Determine the [x, y] coordinate at the center of the cell enclosing the given text.  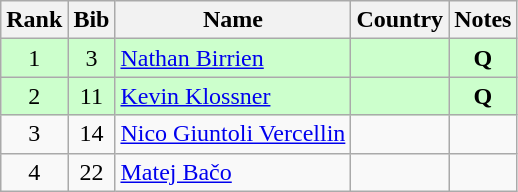
Country [400, 20]
Notes [483, 20]
22 [92, 172]
1 [34, 58]
2 [34, 96]
Rank [34, 20]
Nathan Birrien [233, 58]
Name [233, 20]
Nico Giuntoli Vercellin [233, 134]
Kevin Klossner [233, 96]
Bib [92, 20]
4 [34, 172]
Matej Bačo [233, 172]
11 [92, 96]
14 [92, 134]
